Extract the [X, Y] coordinate from the center of the cell holding the provided text.  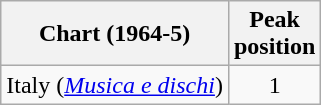
Chart (1964-5) [115, 34]
1 [274, 85]
Peakposition [274, 34]
Italy (Musica e dischi) [115, 85]
